Scan for the cell matching the given text and deliver its (x, y) coordinate at center. 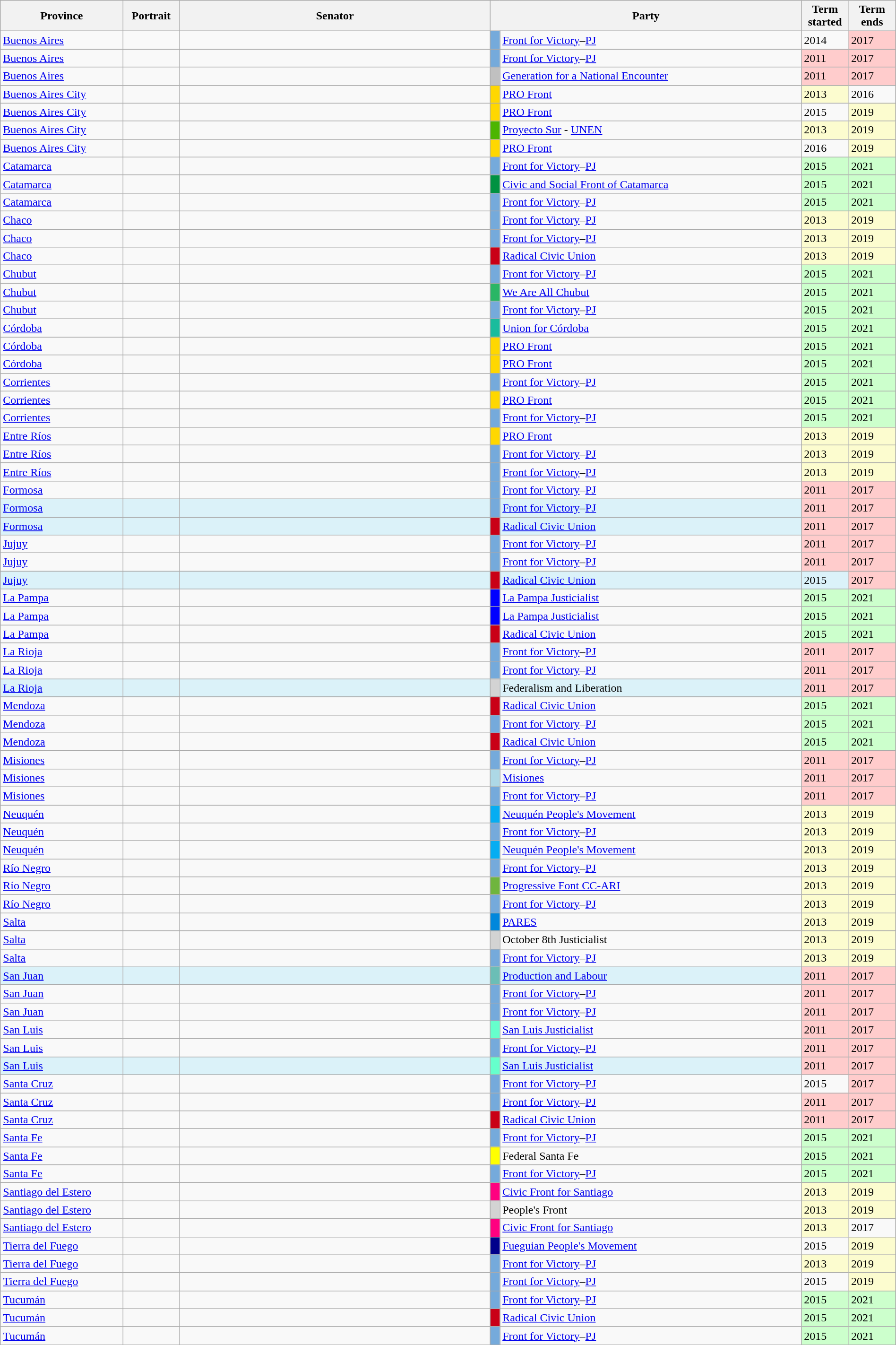
Generation for a National Encounter (651, 76)
Province (61, 16)
PARES (651, 922)
People's Front (651, 1210)
Union for Córdoba (651, 328)
Term started (825, 16)
Term ends (872, 16)
Portrait (151, 16)
Proyecto Sur - UNEN (651, 130)
Civic and Social Front of Catamarca (651, 184)
Federal Santa Fe (651, 1156)
Production and Labour (651, 976)
2014 (825, 40)
Progressive Font CC-ARI (651, 886)
Federalism and Liberation (651, 688)
Senator (335, 16)
October 8th Justicialist (651, 940)
Party (646, 16)
Fueguian People's Movement (651, 1246)
We Are All Chubut (651, 292)
